For the text-containing cell, return its midpoint in [x, y] coordinate format. 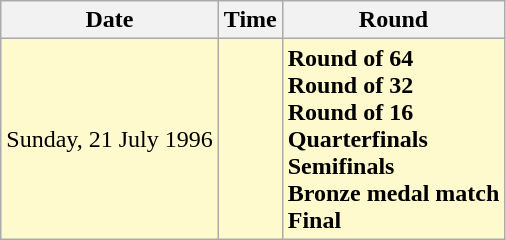
Time [250, 20]
Round of 64Round of 32Round of 16QuarterfinalsSemifinalsBronze medal matchFinal [394, 139]
Round [394, 20]
Sunday, 21 July 1996 [110, 139]
Date [110, 20]
